Find where the given text appears and provide that cell's center as [x, y] coordinate. 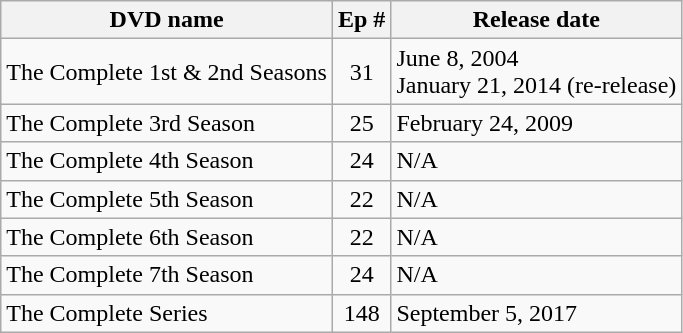
DVD name [167, 20]
The Complete 7th Season [167, 275]
The Complete 5th Season [167, 199]
The Complete 1st & 2nd Seasons [167, 72]
The Complete 6th Season [167, 237]
The Complete Series [167, 313]
September 5, 2017 [536, 313]
25 [361, 123]
31 [361, 72]
Ep # [361, 20]
The Complete 4th Season [167, 161]
June 8, 2004January 21, 2014 (re-release) [536, 72]
Release date [536, 20]
The Complete 3rd Season [167, 123]
148 [361, 313]
February 24, 2009 [536, 123]
